Search for the cell housing the specified text and yield its (X, Y) center coordinate. 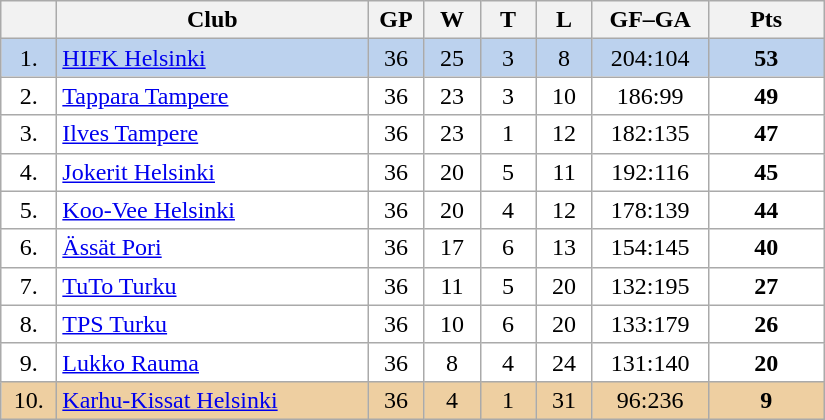
25 (452, 58)
132:195 (650, 286)
GF–GA (650, 20)
9 (766, 400)
49 (766, 96)
178:139 (650, 210)
1. (29, 58)
Karhu-Kissat Helsinki (212, 400)
154:145 (650, 248)
5. (29, 210)
10. (29, 400)
4. (29, 172)
133:179 (650, 324)
2. (29, 96)
53 (766, 58)
96:236 (650, 400)
27 (766, 286)
131:140 (650, 362)
6. (29, 248)
W (452, 20)
17 (452, 248)
Club (212, 20)
44 (766, 210)
3. (29, 134)
Pts (766, 20)
186:99 (650, 96)
31 (564, 400)
47 (766, 134)
204:104 (650, 58)
182:135 (650, 134)
TuTo Turku (212, 286)
45 (766, 172)
Lukko Rauma (212, 362)
Koo-Vee Helsinki (212, 210)
Ässät Pori (212, 248)
Jokerit Helsinki (212, 172)
GP (396, 20)
8. (29, 324)
TPS Turku (212, 324)
L (564, 20)
Tappara Tampere (212, 96)
9. (29, 362)
26 (766, 324)
7. (29, 286)
T (508, 20)
HIFK Helsinki (212, 58)
40 (766, 248)
13 (564, 248)
192:116 (650, 172)
Ilves Tampere (212, 134)
24 (564, 362)
